Pinpoint the cell where the given text exists, returning its [X, Y] midpoint coordinate. 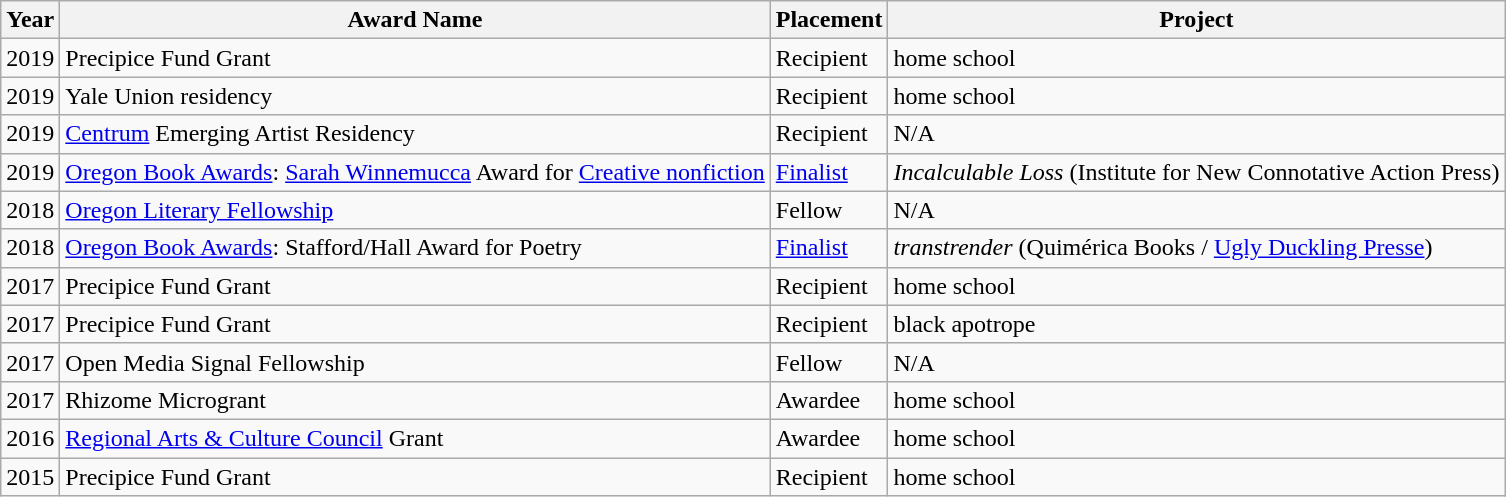
Oregon Book Awards: Sarah Winnemucca Award for Creative nonfiction [415, 172]
Project [1196, 20]
transtrender (Quimérica Books / Ugly Duckling Presse) [1196, 248]
Regional Arts & Culture Council Grant [415, 438]
Centrum Emerging Artist Residency [415, 134]
Oregon Book Awards: Stafford/Hall Award for Poetry [415, 248]
Rhizome Microgrant [415, 400]
Incalculable Loss (Institute for New Connotative Action Press) [1196, 172]
2015 [30, 477]
Yale Union residency [415, 96]
2016 [30, 438]
Award Name [415, 20]
Placement [829, 20]
Year [30, 20]
Oregon Literary Fellowship [415, 210]
Open Media Signal Fellowship [415, 362]
black apotrope [1196, 324]
